Return the (x, y) coordinate for the center point of the cell that contains the specified text.  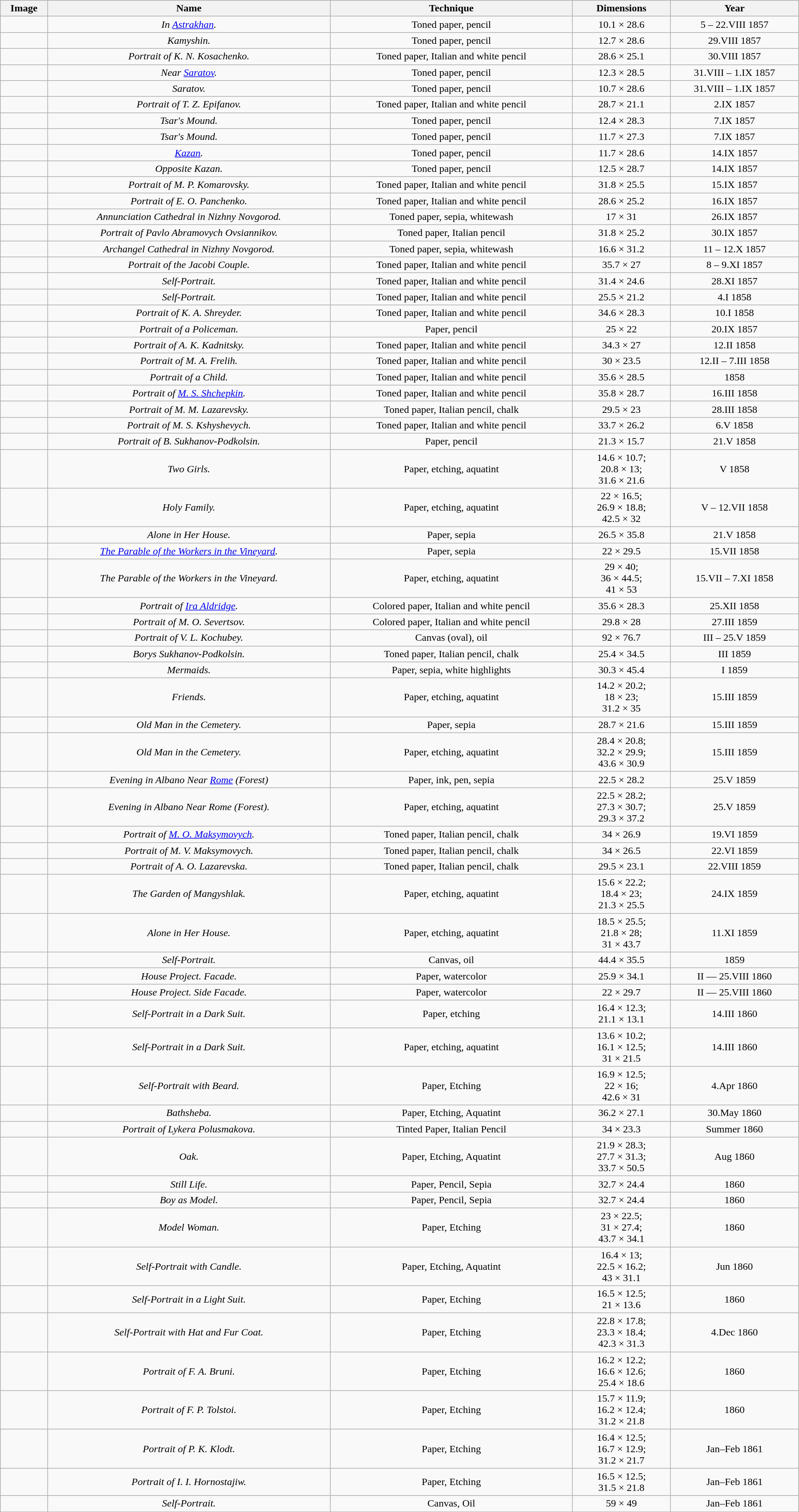
16.2 × 12.2;16.6 × 12.6;25.4 × 18.6 (622, 1371)
36.2 × 27.1 (622, 1113)
19.VI 1859 (735, 834)
14.6 × 10.7;20.8 × 13;31.6 × 21.6 (622, 468)
34 × 26.9 (622, 834)
Oak. (189, 1156)
29.5 × 23.1 (622, 867)
16.4 × 12.5;16.7 × 12.9;31.2 × 21.7 (622, 1449)
10.7 × 28.6 (622, 88)
1858 (735, 377)
Summer 1860 (735, 1129)
Portrait of Pavlo Abramovych Ovsiannikov. (189, 233)
28.4 × 20.8;32.2 × 29.9;43.6 × 30.9 (622, 752)
Self-Portrait in a Light Suit. (189, 1299)
12.7 × 28.6 (622, 40)
Self-Portrait with Beard. (189, 1086)
Paper, ink, pen, sepia (451, 779)
8 – 9.XI 1857 (735, 265)
Portrait of A. K. Kadnitsky. (189, 345)
Evening in Albano Near Rome (Forest) (189, 779)
Still Life. (189, 1184)
22.VI 1859 (735, 851)
16.6 × 31.2 (622, 249)
25.5 × 21.2 (622, 297)
31.8 × 25.2 (622, 233)
22.8 × 17.8;23.3 × 18.4;42.3 × 31.3 (622, 1333)
25.4 × 34.5 (622, 654)
17 × 31 (622, 217)
30.3 × 45.4 (622, 670)
Portrait of F. P. Tolstoi. (189, 1410)
29.VIII 1857 (735, 40)
92 × 76.7 (622, 638)
Bathsheba. (189, 1113)
Portrait of F. A. Bruni. (189, 1371)
29.8 × 28 (622, 622)
Self-Portrait with Candle. (189, 1266)
Year (735, 8)
Evening in Albano Near Rome (Forest). (189, 807)
22.5 × 28.2 (622, 779)
1859 (735, 960)
Portrait of T. Z. Epifanov. (189, 104)
30.IX 1857 (735, 233)
59 × 49 (622, 1504)
4.Dec 1860 (735, 1333)
35.8 × 28.7 (622, 393)
34 × 26.5 (622, 851)
Two Girls. (189, 468)
11 – 12.X 1857 (735, 249)
Near Saratov. (189, 72)
Annunciation Cathedral in Nizhny Novgorod. (189, 217)
Portrait of V. L. Kochubey. (189, 638)
12.II 1858 (735, 345)
25 × 22 (622, 329)
12.4 × 28.3 (622, 120)
15.7 × 11.9;16.2 × 12.4;31.2 × 21.8 (622, 1410)
22 × 16.5;26.9 × 18.8;42.5 × 32 (622, 508)
22.VIII 1859 (735, 867)
15.IX 1857 (735, 185)
16.5 × 12.5;21 × 13.6 (622, 1299)
28.6 × 25.2 (622, 201)
Portrait of M. O. Maksymovych. (189, 834)
31.4 × 24.6 (622, 281)
5 – 22.VIII 1857 (735, 24)
30.May 1860 (735, 1113)
III 1859 (735, 654)
15.VII – 7.XI 1858 (735, 578)
2.IX 1857 (735, 104)
16.4 × 12.3; 21.1 × 13.1 (622, 1014)
35.6 × 28.5 (622, 377)
V 1858 (735, 468)
Portrait of M. V. Maksymovych. (189, 851)
4.Apr 1860 (735, 1086)
30 × 23.5 (622, 361)
21.9 × 28.3; 27.7 × 31.3; 33.7 × 50.5 (622, 1156)
28.7 × 21.1 (622, 104)
Portrait of B. Sukhanov-Podkolsin. (189, 441)
Portrait of M. M. Lazarevsky. (189, 409)
16.5 × 12.5;31.5 × 21.8 (622, 1482)
Opposite Kazan. (189, 169)
34.6 × 28.3 (622, 313)
Jun 1860 (735, 1266)
28.XI 1857 (735, 281)
11.7 × 27.3 (622, 136)
Portrait of M. S. Kshyshevych. (189, 425)
14.2 × 20.2; 18 × 23;31.2 × 35 (622, 697)
11.7 × 28.6 (622, 153)
Portrait of K. A. Shreyder. (189, 313)
Portrait of K. N. Kosachenko. (189, 56)
Technique (451, 8)
30.VIII 1857 (735, 56)
16.IX 1857 (735, 201)
V – 12.VII 1858 (735, 508)
Self-Portrait with Hat and Fur Coat. (189, 1333)
Model Woman. (189, 1227)
24.IX 1859 (735, 894)
6.V 1858 (735, 425)
22.5 × 28.2;27.3 × 30.7;29.3 × 37.2 (622, 807)
10.I 1858 (735, 313)
III – 25.V 1859 (735, 638)
Portrait of M. P. Komarovsky. (189, 185)
Friends. (189, 697)
Portrait of Ira Aldridge. (189, 606)
15.VII 1858 (735, 551)
34 × 23.3 (622, 1129)
Portrait of M. O. Severtsov. (189, 622)
25.9 × 34.1 (622, 976)
25.XII 1858 (735, 606)
Portrait of M. S. Shchepkin. (189, 393)
31.8 × 25.5 (622, 185)
The Garden of Mangyshlak. (189, 894)
10.1 × 28.6 (622, 24)
Canvas (oval), oil (451, 638)
15.6 × 22.2; 18.4 × 23; 21.3 × 25.5 (622, 894)
21.3 × 15.7 (622, 441)
22 × 29.7 (622, 992)
House Project. Facade. (189, 976)
House Project. Side Facade. (189, 992)
Kamyshin. (189, 40)
In Astrakhan. (189, 24)
Saratov. (189, 88)
34.3 × 27 (622, 345)
Name (189, 8)
Holy Family. (189, 508)
16.9 × 12.5; 22 × 16; 42.6 × 31 (622, 1086)
22 × 29.5 (622, 551)
I 1859 (735, 670)
Kazan. (189, 153)
16.III 1858 (735, 393)
26.5 × 35.8 (622, 535)
18.5 × 25.5; 21.8 × 28; 31 × 43.7 (622, 933)
Portrait of A. O. Lazarevska. (189, 867)
12.5 × 28.7 (622, 169)
27.III 1859 (735, 622)
Portrait of M. A. Frelih. (189, 361)
Portrait of E. O. Panchenko. (189, 201)
Borys Sukhanov-Podkolsin. (189, 654)
35.7 × 27 (622, 265)
Portrait of a Child. (189, 377)
Portrait of a Policeman. (189, 329)
29.5 × 23 (622, 409)
20.IX 1857 (735, 329)
23 × 22.5;31 × 27.4;43.7 × 34.1 (622, 1227)
26.IX 1857 (735, 217)
Aug 1860 (735, 1156)
Image (24, 8)
28.III 1858 (735, 409)
Paper, sepia, white highlights (451, 670)
Canvas, oil (451, 960)
28.6 × 25.1 (622, 56)
Portrait of the Jacobi Couple. (189, 265)
12.II – 7.III 1858 (735, 361)
35.6 × 28.3 (622, 606)
29 × 40; 36 × 44.5;41 × 53 (622, 578)
Tinted Paper, Italian Pencil (451, 1129)
28.7 × 21.6 (622, 725)
Paper, etching (451, 1014)
Portrait of I. I. Hornostajiw. (189, 1482)
Dimensions (622, 8)
13.6 × 10.2; 16.1 × 12.5; 31 × 21.5 (622, 1047)
33.7 × 26.2 (622, 425)
Archangel Cathedral in Nizhny Novgorod. (189, 249)
Boy as Model. (189, 1200)
16.4 × 13;22.5 × 16.2;43 × 31.1 (622, 1266)
Portrait of P. K. Klodt. (189, 1449)
44.4 × 35.5 (622, 960)
Portrait of Lykera Polusmakova. (189, 1129)
4.I 1858 (735, 297)
12.3 × 28.5 (622, 72)
11.XI 1859 (735, 933)
Canvas, Oil (451, 1504)
Mermaids. (189, 670)
Toned paper, Italian pencil (451, 233)
